Return the [X, Y] coordinate for the center point of the cell that contains the specified text.  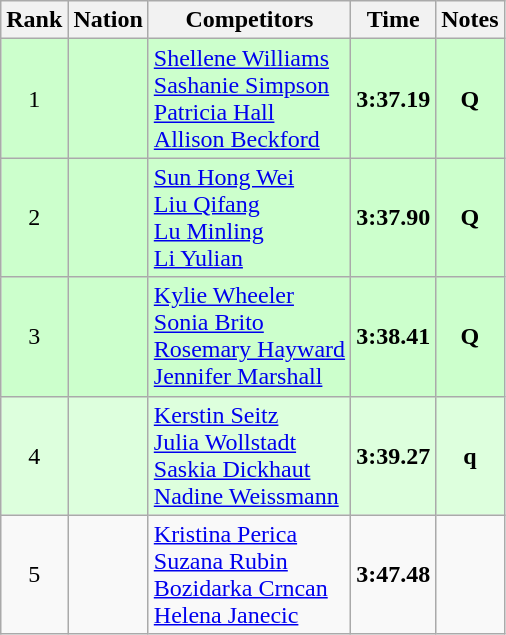
3:47.48 [394, 574]
3:38.41 [394, 336]
2 [34, 218]
Shellene WilliamsSashanie SimpsonPatricia HallAllison Beckford [249, 98]
5 [34, 574]
3:37.90 [394, 218]
1 [34, 98]
4 [34, 456]
Kerstin SeitzJulia WollstadtSaskia DickhautNadine Weissmann [249, 456]
Sun Hong WeiLiu QifangLu MinlingLi Yulian [249, 218]
Competitors [249, 20]
Kylie WheelerSonia BritoRosemary HaywardJennifer Marshall [249, 336]
Notes [470, 20]
Kristina PericaSuzana RubinBozidarka CrncanHelena Janecic [249, 574]
Nation [108, 20]
Time [394, 20]
3:39.27 [394, 456]
Rank [34, 20]
q [470, 456]
3 [34, 336]
3:37.19 [394, 98]
